Determine the (X, Y) coordinate at the center of the cell enclosing the given text.  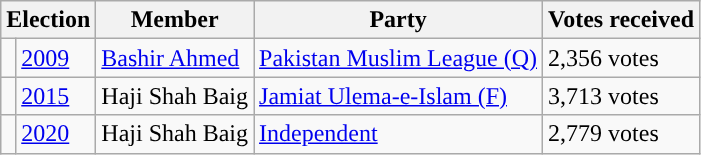
Independent (398, 134)
Votes received (622, 20)
2,356 votes (622, 58)
Jamiat Ulema-e-Islam (F) (398, 96)
Election (48, 20)
Pakistan Muslim League (Q) (398, 58)
2009 (56, 58)
2015 (56, 96)
Member (175, 20)
2020 (56, 134)
Bashir Ahmed (175, 58)
3,713 votes (622, 96)
Party (398, 20)
2,779 votes (622, 134)
